Return [X, Y] of the center of cell containing provided text 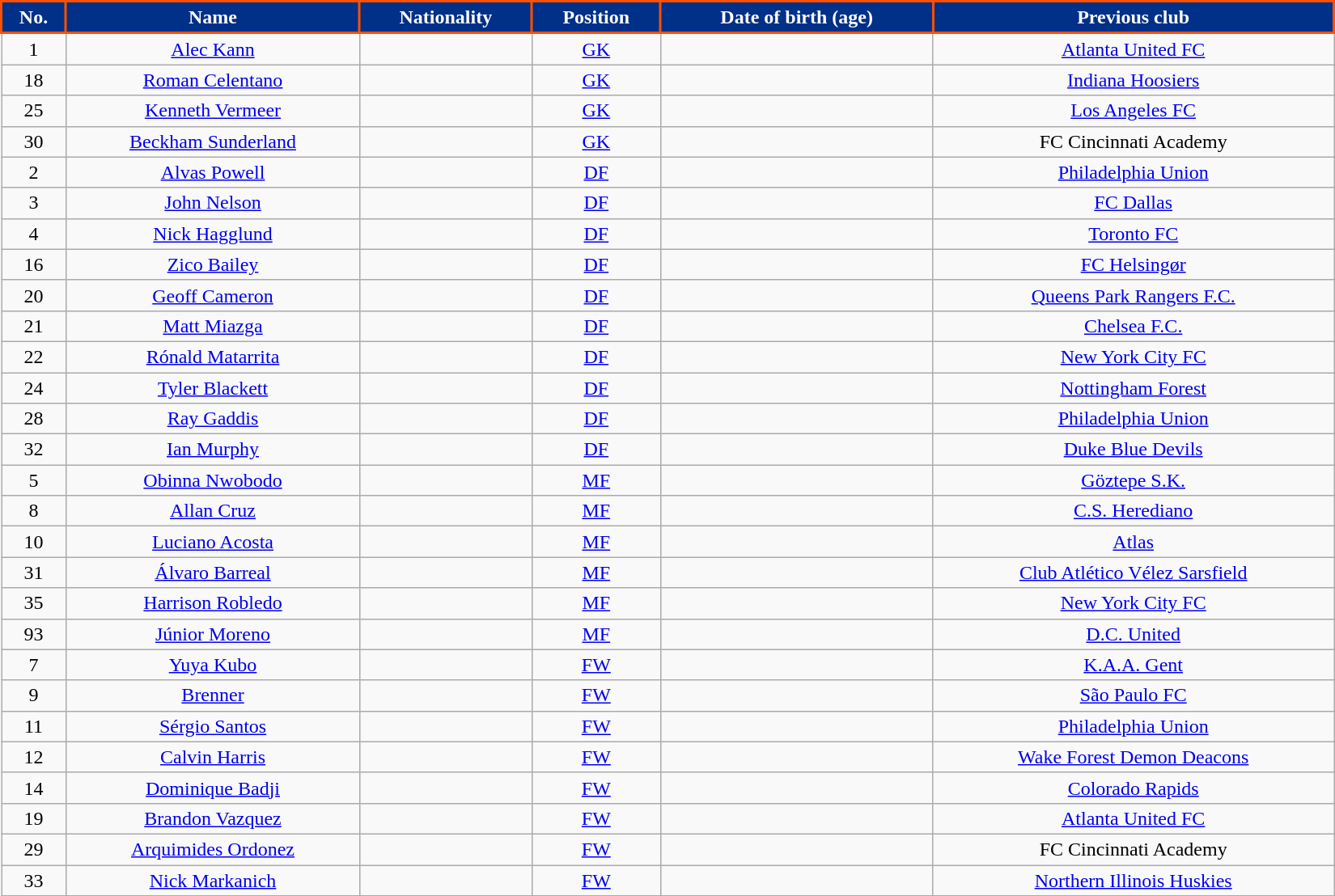
20 [34, 295]
Obinna Nwobodo [214, 480]
FC Dallas [1134, 203]
Göztepe S.K. [1134, 480]
Geoff Cameron [214, 295]
Club Atlético Vélez Sarsfield [1134, 573]
32 [34, 450]
Ian Murphy [214, 450]
Álvaro Barreal [214, 573]
D.C. United [1134, 634]
Calvin Harris [214, 757]
Sérgio Santos [214, 726]
Zico Bailey [214, 264]
Roman Celentano [214, 80]
Matt Miazga [214, 326]
2 [34, 172]
33 [34, 881]
K.A.A. Gent [1134, 665]
John Nelson [214, 203]
5 [34, 480]
Nationality [445, 18]
16 [34, 264]
24 [34, 387]
30 [34, 142]
Júnior Moreno [214, 634]
Kenneth Vermeer [214, 111]
Arquimides Ordonez [214, 849]
22 [34, 357]
9 [34, 695]
Toronto FC [1134, 234]
31 [34, 573]
Luciano Acosta [214, 542]
Dominique Badji [214, 788]
Northern Illinois Huskies [1134, 881]
Wake Forest Demon Deacons [1134, 757]
Indiana Hoosiers [1134, 80]
Rónald Matarrita [214, 357]
93 [34, 634]
28 [34, 419]
Position [595, 18]
18 [34, 80]
Date of birth (age) [796, 18]
35 [34, 603]
Harrison Robledo [214, 603]
Chelsea F.C. [1134, 326]
21 [34, 326]
14 [34, 788]
29 [34, 849]
Name [214, 18]
8 [34, 511]
Brenner [214, 695]
Duke Blue Devils [1134, 450]
4 [34, 234]
Allan Cruz [214, 511]
Ray Gaddis [214, 419]
Alec Kann [214, 49]
No. [34, 18]
Previous club [1134, 18]
C.S. Herediano [1134, 511]
25 [34, 111]
Yuya Kubo [214, 665]
Nick Markanich [214, 881]
10 [34, 542]
Brandon Vazquez [214, 818]
19 [34, 818]
Nick Hagglund [214, 234]
Queens Park Rangers F.C. [1134, 295]
7 [34, 665]
1 [34, 49]
Alvas Powell [214, 172]
12 [34, 757]
Beckham Sunderland [214, 142]
São Paulo FC [1134, 695]
Nottingham Forest [1134, 387]
FC Helsingør [1134, 264]
Colorado Rapids [1134, 788]
Tyler Blackett [214, 387]
Atlas [1134, 542]
11 [34, 726]
Los Angeles FC [1134, 111]
3 [34, 203]
